Pinpoint the cell where the given text exists, returning its (X, Y) midpoint coordinate. 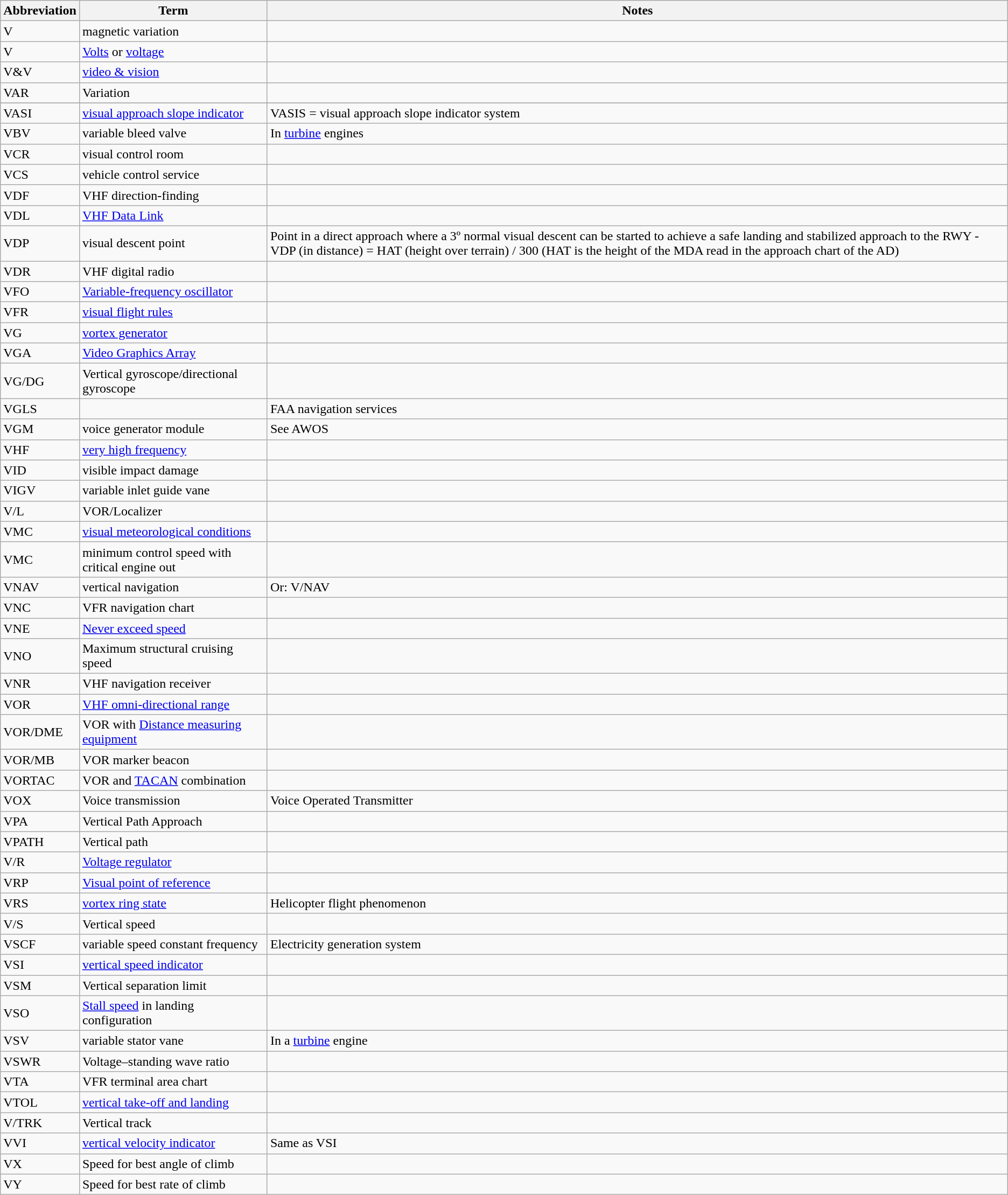
Video Graphics Array (173, 353)
VFR (40, 312)
VPATH (40, 842)
Term (173, 11)
VBV (40, 134)
Electricity generation system (638, 944)
VFR navigation chart (173, 607)
Variable-frequency oscillator (173, 292)
VID (40, 470)
VOX (40, 801)
Notes (638, 11)
visual approach slope indicator (173, 113)
vertical velocity indicator (173, 1143)
V/TRK (40, 1123)
VDL (40, 215)
visible impact damage (173, 470)
variable stator vane (173, 1041)
VNO (40, 656)
vortex ring state (173, 903)
Never exceed speed (173, 628)
VDP (40, 243)
Maximum structural cruising speed (173, 656)
Vertical Path Approach (173, 821)
Variation (173, 93)
VHF omni-directional range (173, 704)
Stall speed in landing configuration (173, 1014)
VDF (40, 195)
See AWOS (638, 429)
vertical speed indicator (173, 965)
VSI (40, 965)
VGA (40, 353)
VFO (40, 292)
VTOL (40, 1102)
minimum control speed with critical engine out (173, 559)
FAA navigation services (638, 409)
Volts or voltage (173, 52)
vehicle control service (173, 174)
VFR terminal area chart (173, 1082)
Visual point of reference (173, 883)
VASIS = visual approach slope indicator system (638, 113)
VTA (40, 1082)
VIGV (40, 491)
VSWR (40, 1061)
V&V (40, 72)
variable bleed valve (173, 134)
VY (40, 1184)
VG/DG (40, 381)
In turbine engines (638, 134)
VDR (40, 271)
Vertical track (173, 1123)
VSCF (40, 944)
VAR (40, 93)
VRS (40, 903)
Voice transmission (173, 801)
Vertical path (173, 842)
visual flight rules (173, 312)
visual control room (173, 154)
VG (40, 333)
VNC (40, 607)
Voice Operated Transmitter (638, 801)
VNE (40, 628)
VRP (40, 883)
magnetic variation (173, 31)
Helicopter flight phenomenon (638, 903)
VOR marker beacon (173, 760)
variable inlet guide vane (173, 491)
vortex generator (173, 333)
VNAV (40, 587)
Voltage regulator (173, 862)
VHF (40, 450)
Same as VSI (638, 1143)
VHF Data Link (173, 215)
voice generator module (173, 429)
VOR/DME (40, 732)
vertical take-off and landing (173, 1102)
VOR and TACAN combination (173, 780)
VNR (40, 684)
VCR (40, 154)
video & vision (173, 72)
VVI (40, 1143)
V/R (40, 862)
VSV (40, 1041)
very high frequency (173, 450)
VX (40, 1164)
VOR/MB (40, 760)
visual meteorological conditions (173, 532)
VOR/Localizer (173, 511)
V/L (40, 511)
VOR (40, 704)
variable speed constant frequency (173, 944)
Speed for best rate of climb (173, 1184)
Voltage–standing wave ratio (173, 1061)
visual descent point (173, 243)
VHF navigation receiver (173, 684)
VORTAC (40, 780)
vertical navigation (173, 587)
VSM (40, 985)
VASI (40, 113)
Abbreviation (40, 11)
VOR with Distance measuring equipment (173, 732)
Vertical separation limit (173, 985)
VGLS (40, 409)
In a turbine engine (638, 1041)
Vertical gyroscope/directional gyroscope (173, 381)
VSO (40, 1014)
V/S (40, 924)
VHF digital radio (173, 271)
Speed for best angle of climb (173, 1164)
Vertical speed (173, 924)
VGM (40, 429)
VPA (40, 821)
VCS (40, 174)
VHF direction-finding (173, 195)
Or: V/NAV (638, 587)
